Find where the given text appears and provide that cell's center as [X, Y] coordinate. 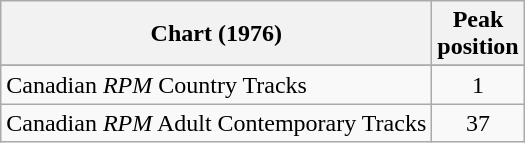
Peakposition [478, 34]
37 [478, 123]
Chart (1976) [216, 34]
1 [478, 85]
Canadian RPM Adult Contemporary Tracks [216, 123]
Canadian RPM Country Tracks [216, 85]
